Find where the given text appears and provide that cell's center as [x, y] coordinate. 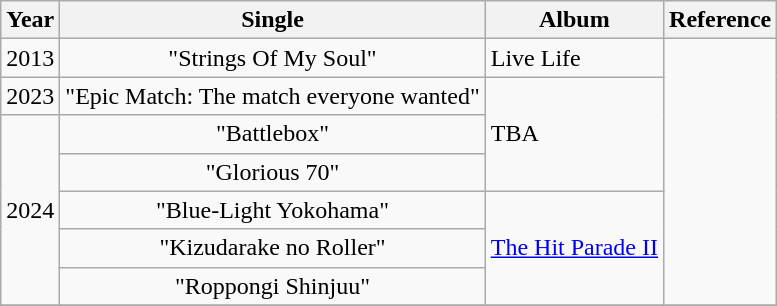
2013 [30, 58]
"Battlebox" [272, 134]
Album [574, 20]
"Roppongi Shinjuu" [272, 286]
"Epic Match: The match everyone wanted" [272, 96]
Live Life [574, 58]
"Strings Of My Soul" [272, 58]
The Hit Parade II [574, 248]
2024 [30, 210]
Single [272, 20]
"Kizudarake no Roller" [272, 248]
2023 [30, 96]
"Glorious 70" [272, 172]
Reference [720, 20]
Year [30, 20]
TBA [574, 134]
"Blue-Light Yokohama" [272, 210]
